Return (x, y) of the center of cell containing provided text 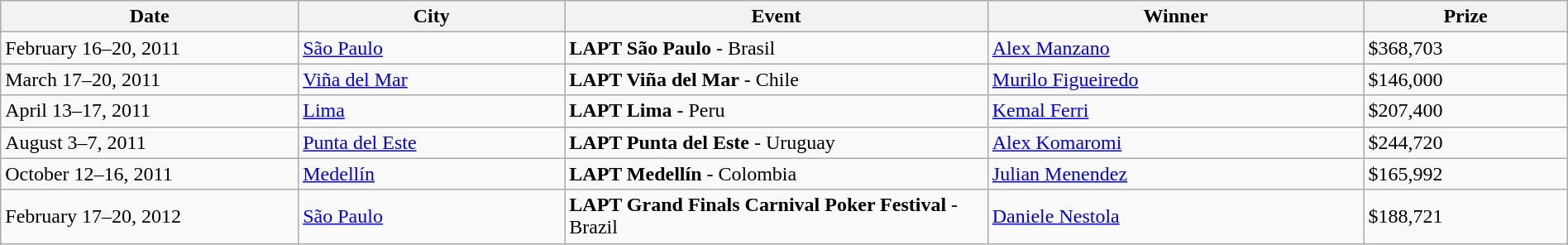
Date (150, 17)
LAPT Medellín - Colombia (777, 174)
Winner (1176, 17)
$146,000 (1465, 79)
Event (777, 17)
October 12–16, 2011 (150, 174)
$244,720 (1465, 142)
Medellín (432, 174)
LAPT São Paulo - Brasil (777, 48)
$368,703 (1465, 48)
April 13–17, 2011 (150, 111)
Alex Komaromi (1176, 142)
$207,400 (1465, 111)
LAPT Punta del Este - Uruguay (777, 142)
Prize (1465, 17)
$188,721 (1465, 217)
Julian Menendez (1176, 174)
Punta del Este (432, 142)
$165,992 (1465, 174)
Alex Manzano (1176, 48)
LAPT Grand Finals Carnival Poker Festival - Brazil (777, 217)
Viña del Mar (432, 79)
City (432, 17)
LAPT Viña del Mar - Chile (777, 79)
LAPT Lima - Peru (777, 111)
August 3–7, 2011 (150, 142)
February 17–20, 2012 (150, 217)
Murilo Figueiredo (1176, 79)
Lima (432, 111)
February 16–20, 2011 (150, 48)
Daniele Nestola (1176, 217)
Kemal Ferri (1176, 111)
March 17–20, 2011 (150, 79)
